Pinpoint the cell where the given text exists, returning its [x, y] midpoint coordinate. 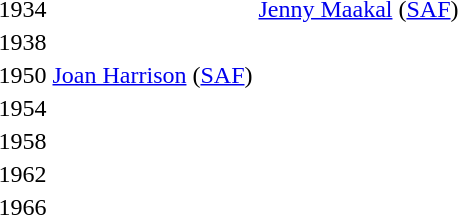
Joan Harrison (SAF) [152, 75]
